Detect which cell encompasses the target text, then output its [x, y] center coordinate. 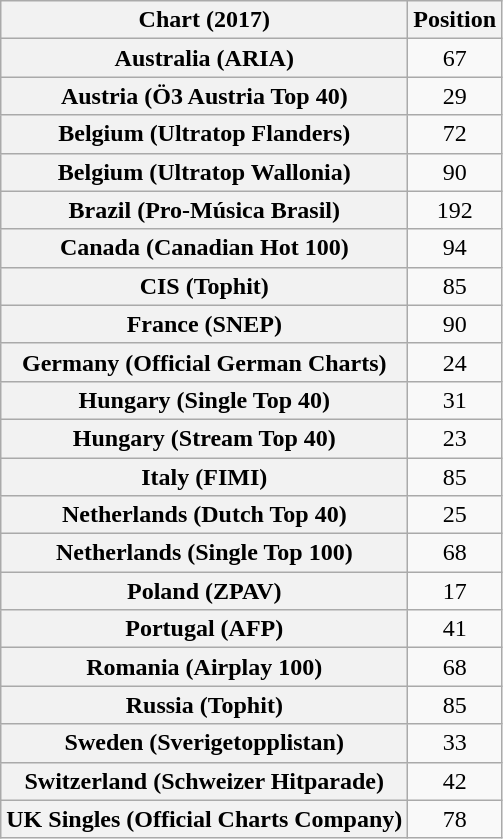
Sweden (Sverigetopplistan) [204, 743]
67 [455, 58]
Netherlands (Single Top 100) [204, 553]
78 [455, 819]
Belgium (Ultratop Flanders) [204, 134]
Netherlands (Dutch Top 40) [204, 515]
41 [455, 629]
Russia (Tophit) [204, 705]
Hungary (Stream Top 40) [204, 438]
17 [455, 591]
CIS (Tophit) [204, 286]
25 [455, 515]
192 [455, 210]
42 [455, 781]
Germany (Official German Charts) [204, 362]
23 [455, 438]
29 [455, 96]
Australia (ARIA) [204, 58]
Italy (FIMI) [204, 477]
Romania (Airplay 100) [204, 667]
Poland (ZPAV) [204, 591]
72 [455, 134]
Belgium (Ultratop Wallonia) [204, 172]
94 [455, 248]
31 [455, 400]
Chart (2017) [204, 20]
Brazil (Pro-Música Brasil) [204, 210]
Portugal (AFP) [204, 629]
UK Singles (Official Charts Company) [204, 819]
Austria (Ö3 Austria Top 40) [204, 96]
Hungary (Single Top 40) [204, 400]
Position [455, 20]
Switzerland (Schweizer Hitparade) [204, 781]
France (SNEP) [204, 324]
Canada (Canadian Hot 100) [204, 248]
24 [455, 362]
33 [455, 743]
